Output the [X, Y] coordinate of the center of the cell containing the given text.  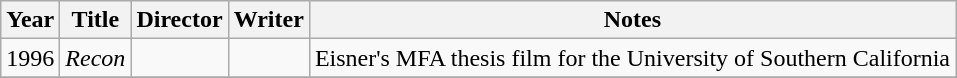
Title [96, 20]
1996 [30, 58]
Recon [96, 58]
Director [180, 20]
Eisner's MFA thesis film for the University of Southern California [632, 58]
Year [30, 20]
Notes [632, 20]
Writer [268, 20]
